Find where the given text appears and provide that cell's center as [x, y] coordinate. 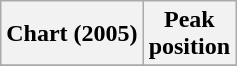
Chart (2005) [72, 34]
Peakposition [189, 34]
